Find where the given text appears and provide that cell's center as [x, y] coordinate. 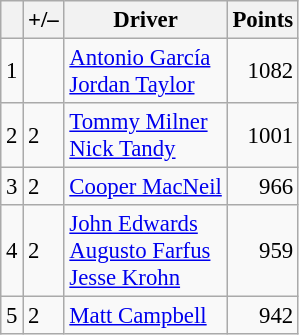
1 [12, 72]
Tommy Milner Nick Tandy [146, 136]
3 [12, 187]
+/– [44, 20]
Antonio García Jordan Taylor [146, 72]
Driver [146, 20]
966 [262, 187]
1082 [262, 72]
Cooper MacNeil [146, 187]
1001 [262, 136]
959 [262, 251]
John Edwards Augusto Farfus Jesse Krohn [146, 251]
5 [12, 316]
942 [262, 316]
4 [12, 251]
Matt Campbell [146, 316]
Points [262, 20]
